Locate the cell with the specified text and output its (x, y) center coordinate. 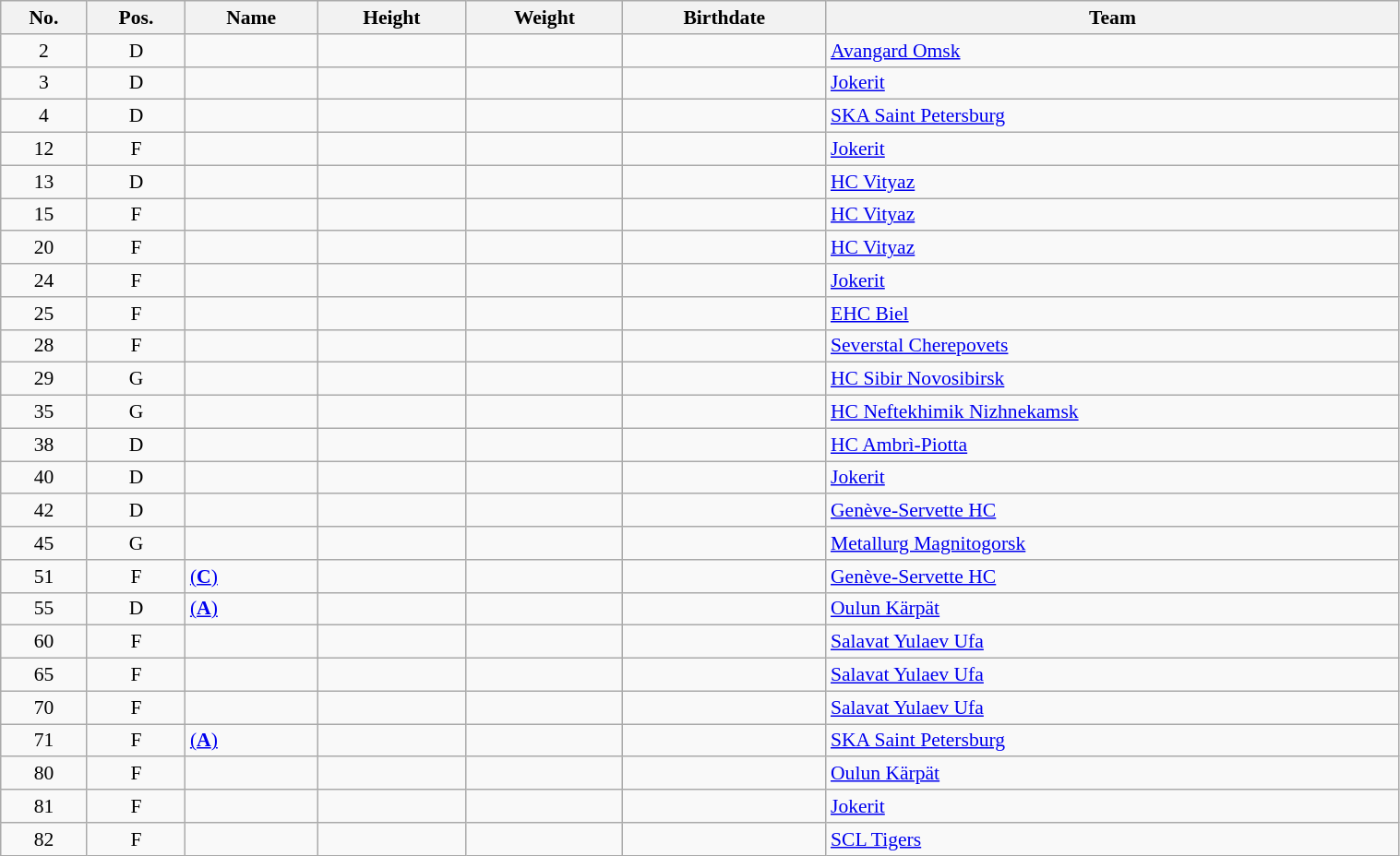
HC Sibir Novosibirsk (1113, 379)
42 (44, 511)
Name (251, 18)
24 (44, 280)
15 (44, 215)
20 (44, 248)
28 (44, 346)
82 (44, 839)
38 (44, 445)
81 (44, 806)
35 (44, 412)
45 (44, 543)
Pos. (137, 18)
(C) (251, 577)
51 (44, 577)
HC Ambrì-Piotta (1113, 445)
HC Neftekhimik Nizhnekamsk (1113, 412)
Weight (544, 18)
Height (392, 18)
Team (1113, 18)
4 (44, 116)
2 (44, 51)
70 (44, 707)
Birthdate (724, 18)
80 (44, 774)
Metallurg Magnitogorsk (1113, 543)
EHC Biel (1113, 314)
Severstal Cherepovets (1113, 346)
65 (44, 675)
13 (44, 182)
55 (44, 609)
29 (44, 379)
SCL Tigers (1113, 839)
3 (44, 83)
71 (44, 741)
40 (44, 478)
No. (44, 18)
60 (44, 642)
25 (44, 314)
Avangard Omsk (1113, 51)
12 (44, 149)
